Return (x, y) of the center of cell containing provided text 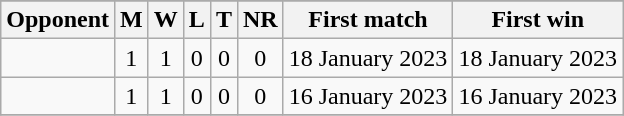
M (132, 20)
Opponent (58, 20)
W (166, 20)
T (224, 20)
L (196, 20)
NR (260, 20)
First win (538, 20)
First match (368, 20)
